Extract the [X, Y] coordinate from the center of the cell holding the provided text.  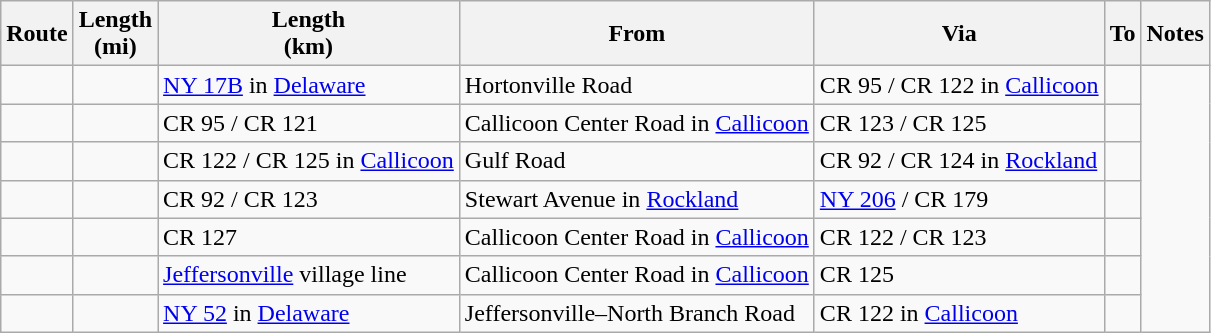
CR 92 / CR 124 in Rockland [959, 161]
NY 17B in Delaware [309, 85]
Length(mi) [115, 34]
Gulf Road [636, 161]
CR 92 / CR 123 [309, 199]
Hortonville Road [636, 85]
CR 95 / CR 121 [309, 123]
CR 122 in Callicoon [959, 313]
Jeffersonville village line [309, 275]
CR 122 / CR 123 [959, 237]
Length(km) [309, 34]
Stewart Avenue in Rockland [636, 199]
To [1122, 34]
NY 206 / CR 179 [959, 199]
From [636, 34]
NY 52 in Delaware [309, 313]
CR 122 / CR 125 in Callicoon [309, 161]
Jeffersonville–North Branch Road [636, 313]
Notes [1175, 34]
CR 127 [309, 237]
Via [959, 34]
CR 125 [959, 275]
Route [37, 34]
CR 95 / CR 122 in Callicoon [959, 85]
CR 123 / CR 125 [959, 123]
